Determine the (x, y) coordinate at the center of the cell enclosing the given text.  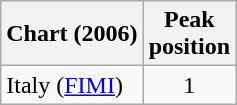
1 (189, 85)
Peakposition (189, 34)
Chart (2006) (72, 34)
Italy (FIMI) (72, 85)
